Provide the (x, y) coordinate of the cell's center where the given text is located.  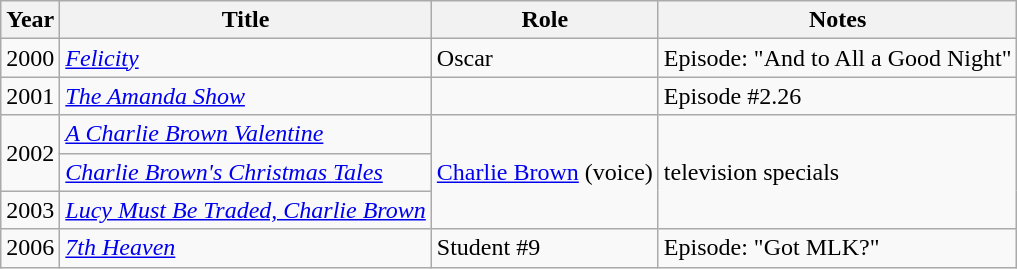
Oscar (544, 58)
The Amanda Show (246, 96)
Felicity (246, 58)
A Charlie Brown Valentine (246, 134)
Episode: "And to All a Good Night" (838, 58)
Role (544, 20)
Charlie Brown (voice) (544, 172)
Episode: "Got MLK?" (838, 248)
Notes (838, 20)
Episode #2.26 (838, 96)
2001 (30, 96)
Year (30, 20)
Student #9 (544, 248)
2002 (30, 153)
2006 (30, 248)
Charlie Brown's Christmas Tales (246, 172)
television specials (838, 172)
2003 (30, 210)
2000 (30, 58)
7th Heaven (246, 248)
Lucy Must Be Traded, Charlie Brown (246, 210)
Title (246, 20)
